Find where the given text appears and provide that cell's center as (X, Y) coordinate. 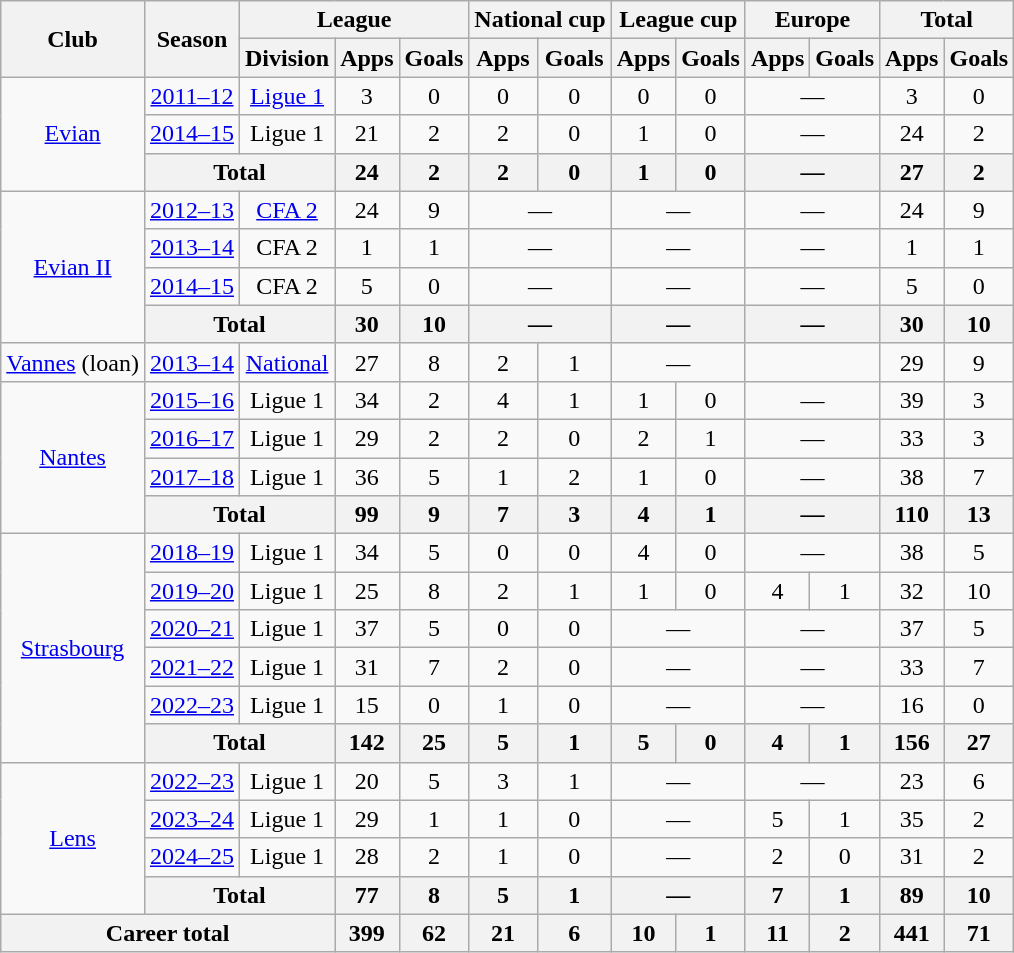
Strasbourg (73, 648)
Season (192, 39)
142 (367, 743)
2023–24 (192, 819)
35 (912, 819)
15 (367, 705)
2011–12 (192, 96)
71 (979, 933)
28 (367, 857)
2016–17 (192, 438)
Club (73, 39)
League (354, 20)
League cup (678, 20)
89 (912, 895)
11 (777, 933)
Lens (73, 838)
National (288, 362)
16 (912, 705)
399 (367, 933)
Europe (812, 20)
Evian (73, 134)
2017–18 (192, 477)
156 (912, 743)
Vannes (loan) (73, 362)
2012–13 (192, 210)
77 (367, 895)
2019–20 (192, 591)
32 (912, 591)
2018–19 (192, 553)
110 (912, 515)
2020–21 (192, 629)
Division (288, 58)
2024–25 (192, 857)
20 (367, 781)
36 (367, 477)
Career total (168, 933)
39 (912, 400)
Nantes (73, 457)
62 (434, 933)
Evian II (73, 267)
2021–22 (192, 667)
441 (912, 933)
99 (367, 515)
23 (912, 781)
National cup (540, 20)
2015–16 (192, 400)
13 (979, 515)
